Locate the cell with the specified text and output its (x, y) center coordinate. 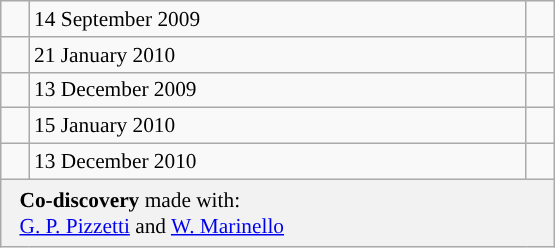
21 January 2010 (278, 55)
13 December 2009 (278, 90)
14 September 2009 (278, 19)
13 December 2010 (278, 161)
Co-discovery made with: G. P. Pizzetti and W. Marinello (278, 213)
15 January 2010 (278, 126)
